Locate the cell with the specified text and output its [X, Y] center coordinate. 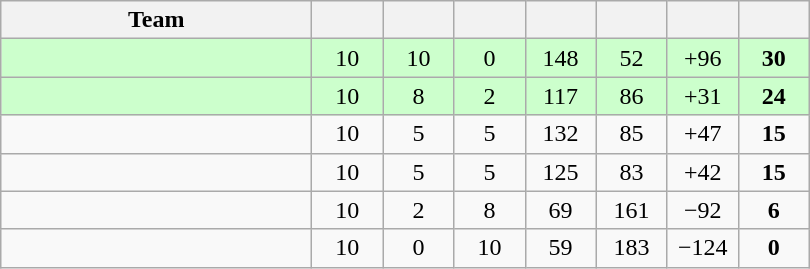
86 [632, 96]
+31 [702, 96]
−124 [702, 248]
24 [774, 96]
+42 [702, 172]
Team [156, 20]
183 [632, 248]
52 [632, 58]
69 [560, 210]
+96 [702, 58]
6 [774, 210]
83 [632, 172]
85 [632, 134]
59 [560, 248]
117 [560, 96]
30 [774, 58]
132 [560, 134]
161 [632, 210]
148 [560, 58]
−92 [702, 210]
+47 [702, 134]
125 [560, 172]
